Search for the cell housing the specified text and yield its (X, Y) center coordinate. 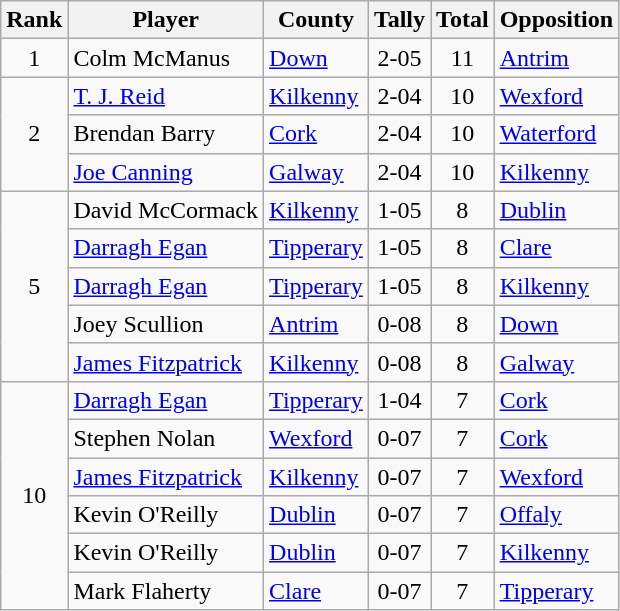
Mark Flaherty (166, 591)
Opposition (556, 20)
County (316, 20)
T. J. Reid (166, 96)
Brendan Barry (166, 134)
Player (166, 20)
2-05 (399, 58)
1-04 (399, 400)
Waterford (556, 134)
Colm McManus (166, 58)
Joe Canning (166, 172)
David McCormack (166, 210)
2 (34, 134)
Stephen Nolan (166, 438)
Joey Scullion (166, 324)
Total (463, 20)
Offaly (556, 515)
11 (463, 58)
Rank (34, 20)
5 (34, 286)
Tally (399, 20)
1 (34, 58)
